Locate the cell with the specified text and output its [X, Y] center coordinate. 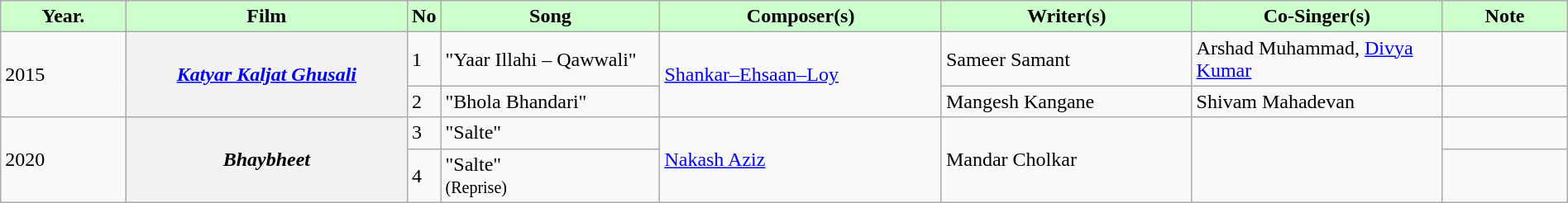
Writer(s) [1067, 17]
Mangesh Kangane [1067, 101]
Bhaybheet [266, 160]
"Salte" [551, 133]
2015 [63, 74]
"Bhola Bhandari" [551, 101]
3 [424, 133]
2 [424, 101]
"Salte"(Reprise) [551, 175]
2020 [63, 160]
Arshad Muhammad, Divya Kumar [1317, 59]
Shivam Mahadevan [1317, 101]
Song [551, 17]
No [424, 17]
Film [266, 17]
Year. [63, 17]
Katyar Kaljat Ghusali [266, 74]
Note [1505, 17]
"Yaar Illahi – Qawwali" [551, 59]
Nakash Aziz [801, 160]
1 [424, 59]
Composer(s) [801, 17]
Co-Singer(s) [1317, 17]
4 [424, 175]
Shankar–Ehsaan–Loy [801, 74]
Mandar Cholkar [1067, 160]
Sameer Samant [1067, 59]
